Detect which cell encompasses the target text, then output its [x, y] center coordinate. 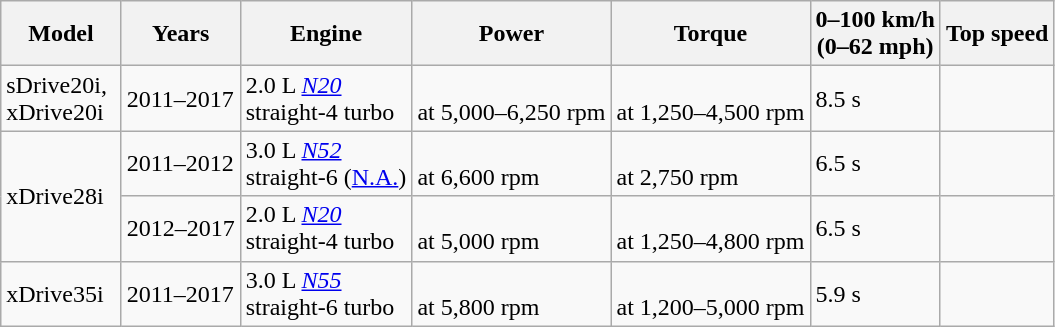
at 1,250–4,800 rpm [710, 228]
at 2,750 rpm [710, 164]
3.0 L N52 straight-6 (N.A.) [326, 164]
5.9 s [875, 294]
2012–2017 [180, 228]
3.0 L N55 straight-6 turbo [326, 294]
at 5,000 rpm [512, 228]
at 6,600 rpm [512, 164]
Years [180, 34]
Model [61, 34]
at 5,000–6,250 rpm [512, 98]
Torque [710, 34]
0–100 km/h (0–62 mph) [875, 34]
at 1,250–4,500 rpm [710, 98]
2011–2012 [180, 164]
8.5 s [875, 98]
Engine [326, 34]
sDrive20i, xDrive20i [61, 98]
Top speed [997, 34]
at 5,800 rpm [512, 294]
xDrive35i [61, 294]
xDrive28i [61, 196]
at 1,200–5,000 rpm [710, 294]
Power [512, 34]
